Return [x, y] of the center of cell containing provided text 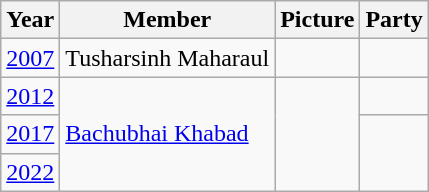
2022 [30, 172]
Bachubhai Khabad [168, 134]
Year [30, 20]
2012 [30, 96]
2017 [30, 134]
Tusharsinh Maharaul [168, 58]
2007 [30, 58]
Member [168, 20]
Party [394, 20]
Picture [318, 20]
